Return the (X, Y) coordinate for the center point of the cell that contains the specified text.  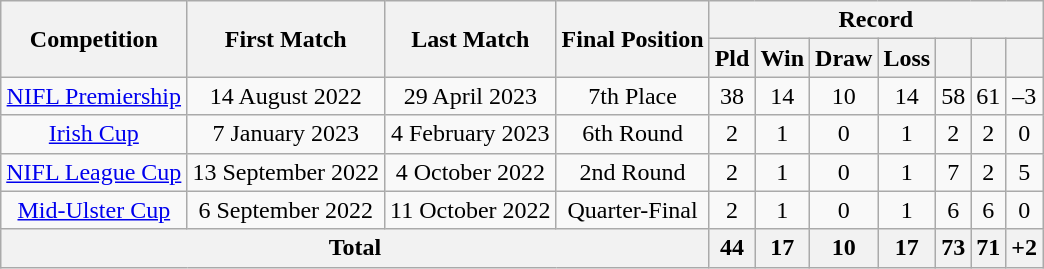
38 (732, 96)
14 August 2022 (286, 96)
6th Round (632, 134)
+2 (1024, 248)
Win (782, 58)
Loss (907, 58)
2nd Round (632, 172)
58 (954, 96)
29 April 2023 (470, 96)
13 September 2022 (286, 172)
NIFL Premiership (94, 96)
Record (876, 20)
4 February 2023 (470, 134)
7 (954, 172)
Pld (732, 58)
11 October 2022 (470, 210)
Total (355, 248)
Draw (844, 58)
6 September 2022 (286, 210)
First Match (286, 39)
4 October 2022 (470, 172)
Mid-Ulster Cup (94, 210)
Competition (94, 39)
7th Place (632, 96)
7 January 2023 (286, 134)
73 (954, 248)
Final Position (632, 39)
5 (1024, 172)
NIFL League Cup (94, 172)
44 (732, 248)
Irish Cup (94, 134)
–3 (1024, 96)
71 (988, 248)
Last Match (470, 39)
61 (988, 96)
Quarter-Final (632, 210)
